Output the (x, y) coordinate of the center of the cell containing the given text.  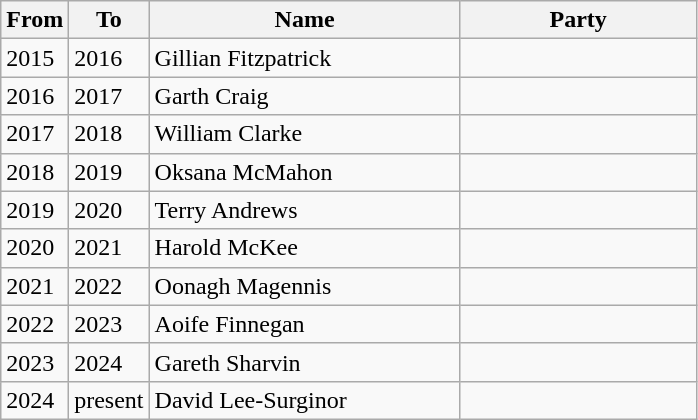
Oonagh Magennis (304, 286)
present (109, 400)
Terry Andrews (304, 210)
Party (578, 20)
Oksana McMahon (304, 172)
David Lee-Surginor (304, 400)
Aoife Finnegan (304, 324)
Garth Craig (304, 96)
2015 (35, 58)
To (109, 20)
Gareth Sharvin (304, 362)
William Clarke (304, 134)
From (35, 20)
Gillian Fitzpatrick (304, 58)
Harold McKee (304, 248)
Name (304, 20)
